For the text-containing cell, return its midpoint in [X, Y] coordinate format. 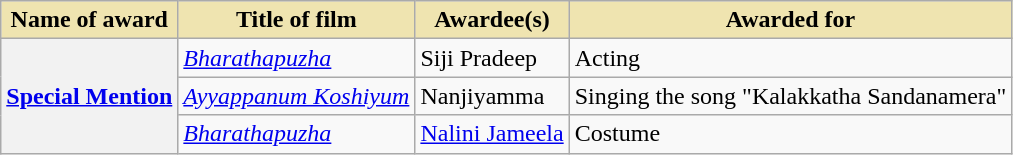
Name of award [90, 20]
Nalini Jameela [492, 134]
Awarded for [790, 20]
Siji Pradeep [492, 58]
Singing the song "Kalakkatha Sandanamera" [790, 96]
Ayyappanum Koshiyum [296, 96]
Title of film [296, 20]
Special Mention [90, 96]
Acting [790, 58]
Nanjiyamma [492, 96]
Costume [790, 134]
Awardee(s) [492, 20]
